From the cell containing the given text, extract its center point as [X, Y] coordinate. 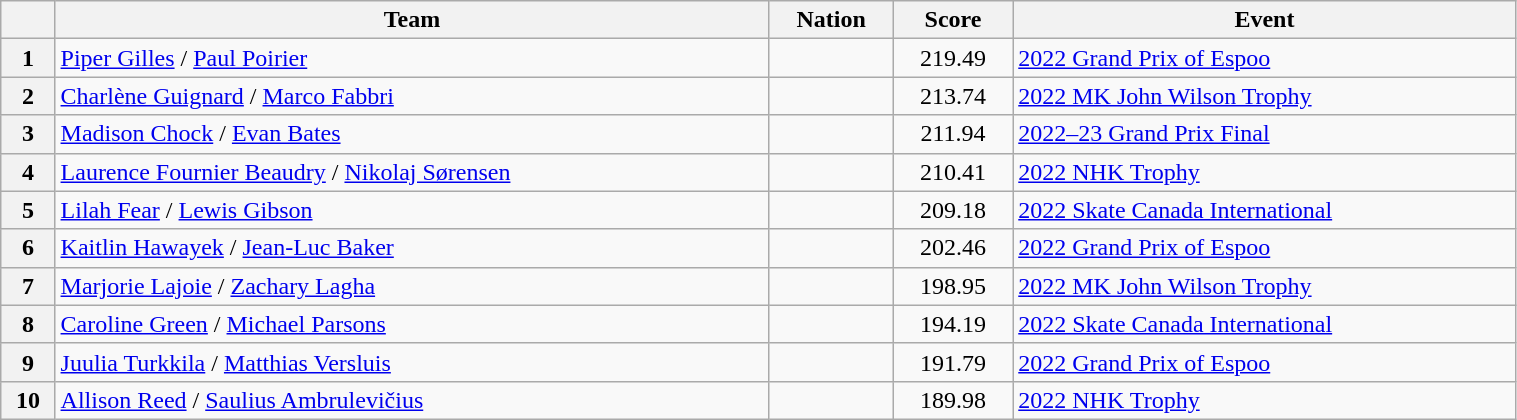
189.98 [952, 400]
2022–23 Grand Prix Final [1264, 134]
Nation [832, 20]
Event [1264, 20]
Allison Reed / Saulius Ambrulevičius [412, 400]
Madison Chock / Evan Bates [412, 134]
211.94 [952, 134]
198.95 [952, 286]
Lilah Fear / Lewis Gibson [412, 210]
4 [28, 172]
9 [28, 362]
7 [28, 286]
Juulia Turkkila / Matthias Versluis [412, 362]
10 [28, 400]
3 [28, 134]
Kaitlin Hawayek / Jean-Luc Baker [412, 248]
209.18 [952, 210]
194.19 [952, 324]
Marjorie Lajoie / Zachary Lagha [412, 286]
Piper Gilles / Paul Poirier [412, 58]
1 [28, 58]
213.74 [952, 96]
191.79 [952, 362]
6 [28, 248]
210.41 [952, 172]
Laurence Fournier Beaudry / Nikolaj Sørensen [412, 172]
Team [412, 20]
8 [28, 324]
5 [28, 210]
Caroline Green / Michael Parsons [412, 324]
202.46 [952, 248]
219.49 [952, 58]
Score [952, 20]
2 [28, 96]
Charlène Guignard / Marco Fabbri [412, 96]
